Output the [x, y] coordinate of the center of the cell containing the given text.  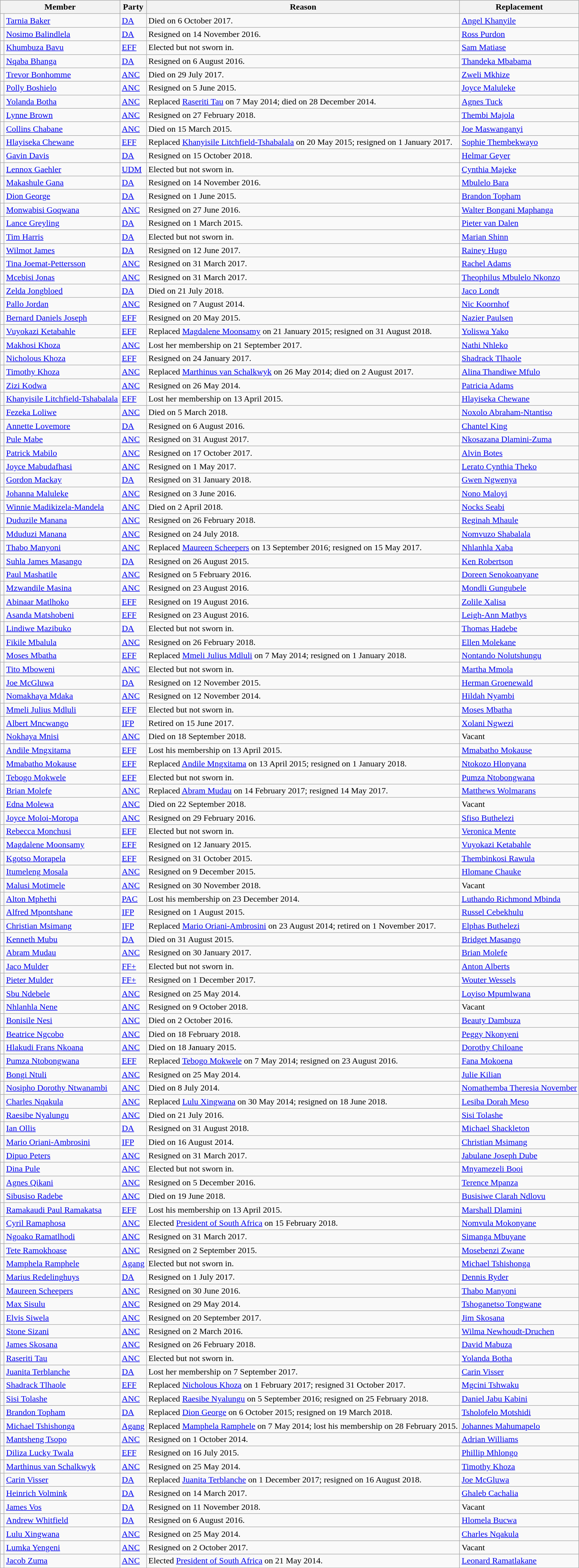
Resigned on 11 November 2018. [303, 1507]
Lance Greyling [62, 223]
Resigned on 26 May 2014. [303, 385]
Terence Mpanza [519, 1182]
Died on 5 March 2018. [303, 413]
Doreen Senokoanyane [519, 574]
Resigned on 1 July 2017. [303, 1277]
Albert Mncwango [62, 723]
Resigned on 24 January 2017. [303, 358]
Resigned on 1 March 2015. [303, 223]
Resigned on 3 June 2016. [303, 493]
Lesiba Dorah Meso [519, 1102]
Dorothy Chiloane [519, 1048]
Marian Shinn [519, 237]
Nocks Seabi [519, 507]
Johanna Maluleke [62, 493]
Bernard Daniels Joseph [62, 318]
Resigned on 31 October 2015. [303, 858]
Resigned on 9 October 2018. [303, 1007]
Agnes Qikani [62, 1182]
Marshall Dlamini [519, 1209]
Alvin Botes [519, 453]
Died on 18 January 2015. [303, 1048]
Cyril Ramaphosa [62, 1223]
Resigned on 24 July 2018. [303, 534]
Herman Groenewald [519, 683]
Angel Khanyile [519, 21]
Duduzile Manana [62, 520]
Adrian Williams [519, 1439]
Helmar Geyer [519, 155]
Mario Oriani-Ambrosini [62, 1142]
Marthinus van Schalkwyk [62, 1466]
Resigned on 29 February 2016. [303, 818]
Lost her membership on 21 September 2017. [303, 345]
Nhlanhla Xaba [519, 547]
Nicholous Khoza [62, 358]
Magdalene Moonsamy [62, 845]
Tshoganetso Tongwane [519, 1304]
Ntokozo Hlonyana [519, 764]
Luthando Richmond Mbinda [519, 899]
Dennis Ryder [519, 1277]
Jim Skosana [519, 1318]
Walter Bongani Maphanga [519, 210]
Replaced Mamphela Ramphele on 7 May 2014; lost his membership on 28 February 2015. [303, 1426]
Wouter Wessels [519, 980]
Mondli Gungubele [519, 588]
Jaco Mulder [62, 966]
David Mabuza [519, 1345]
Tim Harris [62, 237]
Annette Lovemore [62, 426]
Bonisile Nesi [62, 1020]
Replaced Abram Mudau on 14 February 2017; resigned 14 May 2017. [303, 791]
Andile Mngxitama [62, 750]
Elvis Siwela [62, 1318]
Resigned on 27 February 2018. [303, 115]
Simanga Mbuyane [519, 1236]
Hlakudi Frans Nkoana [62, 1048]
Resigned on 16 July 2015. [303, 1453]
Replaced Mmeli Julius Mdluli on 7 May 2014; resigned on 1 January 2018. [303, 656]
Zelda Jongbloed [62, 291]
Mgcini Tshwaku [519, 1385]
Resigned on 1 June 2015. [303, 196]
Resigned on 5 June 2015. [303, 88]
Joyce Moloi-Moropa [62, 818]
Died on 15 March 2015. [303, 129]
Mmeli Julius Mdluli [62, 710]
Khanyisile Litchfield-Tshabalala [62, 399]
Daniel Jabu Kabini [519, 1399]
Hlomane Chauke [519, 872]
Died on 2 October 2016. [303, 1020]
Kenneth Mubu [62, 939]
Resigned on 31 August 2017. [303, 439]
Nomathemba Theresia November [519, 1088]
Sibusiso Radebe [62, 1196]
Patrick Mabilo [62, 453]
Replaced Tebogo Mokwele on 7 May 2014; resigned on 23 August 2016. [303, 1061]
James Vos [62, 1507]
Thomas Hadebe [519, 629]
Resigned on 2 October 2017. [303, 1547]
Resigned on 27 June 2016. [303, 210]
Alton Mphethi [62, 899]
Resigned on 14 March 2017. [303, 1493]
Gwen Ngwenya [519, 480]
Ghaleb Cachalia [519, 1493]
Resigned on 31 January 2018. [303, 480]
Tina Joemat-Pettersson [62, 264]
Fikile Mbalula [62, 642]
Johannes Mahumapelo [519, 1426]
Thandeka Mbabama [519, 61]
Alfred Mpontshane [62, 912]
Mduduzi Manana [62, 534]
Julie Kilian [519, 1075]
Pieter Mulder [62, 980]
Nathi Nhleko [519, 345]
Xolani Ngwezi [519, 723]
Joe Maswanganyi [519, 129]
Resigned on 26 August 2015. [303, 561]
Leonard Ramatlakane [519, 1561]
Jaco Londt [519, 291]
Replaced Mario Oriani-Ambrosini on 23 August 2014; retired on 1 November 2017. [303, 926]
Sbu Ndebele [62, 993]
Resigned on 9 December 2015. [303, 872]
Replaced Raesibe Nyalungu on 5 September 2016; resigned on 25 February 2018. [303, 1399]
Raseriti Tau [62, 1358]
Retired on 15 June 2017. [303, 723]
Died on 31 August 2015. [303, 939]
Tebogo Mokwele [62, 777]
Nhlanhla Nene [62, 1007]
Replaced Marthinus van Schalkwyk on 26 May 2014; died on 2 August 2017. [303, 372]
Suhla James Masango [62, 561]
Died on 16 August 2014. [303, 1142]
Ian Ollis [62, 1129]
James Skosana [62, 1345]
Theophilus Mbulelo Nkonzo [519, 277]
Noxolo Abraham-Ntantiso [519, 413]
Pieter van Dalen [519, 223]
Resigned on 19 August 2016. [303, 602]
Heinrich Volmink [62, 1493]
Itumeleng Mosala [62, 872]
Died on 2 April 2018. [303, 507]
Replaced Lulu Xingwana on 30 May 2014; resigned on 18 June 2018. [303, 1102]
Mamphela Ramphele [62, 1264]
Mzwandile Masina [62, 588]
Died on 18 September 2018. [303, 737]
Beatrice Ngcobo [62, 1034]
Ramakaudi Paul Ramakatsa [62, 1209]
Mbulelo Bara [519, 183]
Died on 21 July 2018. [303, 291]
Resigned on 1 May 2017. [303, 466]
Malusi Motimele [62, 885]
Nono Maloyi [519, 493]
Veronica Mente [519, 831]
Nkosazana Dlamini-Zuma [519, 439]
Nontando Nolutshungu [519, 656]
Martha Mmola [519, 669]
Anton Alberts [519, 966]
Replaced Juanita Terblanche on 1 December 2017; resigned on 16 August 2018. [303, 1480]
Resigned on 5 February 2016. [303, 574]
Matthews Wolmarans [519, 791]
Joyce Mabudafhasi [62, 466]
Reason [303, 7]
Makashule Gana [62, 183]
Mosebenzi Zwane [519, 1250]
Zizi Kodwa [62, 385]
Joyce Maluleke [519, 88]
Resigned on 30 November 2018. [303, 885]
Beauty Dambuza [519, 1020]
Marius Redelinghuys [62, 1277]
Polly Boshielo [62, 88]
Nazier Paulsen [519, 318]
Collins Chabane [62, 129]
Replaced Raseriti Tau on 7 May 2014; died on 28 December 2014. [303, 102]
Resigned on 31 August 2018. [303, 1129]
Resigned on 12 June 2017. [303, 250]
Diliza Lucky Twala [62, 1453]
Resigned on 30 January 2017. [303, 953]
Jacob Zuma [62, 1561]
Abinaar Matlhoko [62, 602]
Michael Shackleton [519, 1129]
Hildah Nyambi [519, 696]
Maureen Scheepers [62, 1291]
Abram Mudau [62, 953]
Died on 18 February 2018. [303, 1034]
Nic Koornhof [519, 304]
Tsholofelo Motshidi [519, 1412]
Yoliswa Yako [519, 331]
Fana Mokoena [519, 1061]
Agnes Tuck [519, 102]
Kgotso Morapela [62, 858]
Dina Pule [62, 1169]
Nokhaya Mnisi [62, 737]
Pallo Jordan [62, 304]
Rachel Adams [519, 264]
Resigned on 20 September 2017. [303, 1318]
Elphas Buthelezi [519, 926]
Makhosi Khoza [62, 345]
Resigned on 12 November 2015. [303, 683]
Lost her membership on 13 April 2015. [303, 399]
Mcebisi Jonas [62, 277]
Nomvula Mokonyane [519, 1223]
Hlomela Bucwa [519, 1520]
Resigned on 1 August 2015. [303, 912]
Died on 21 July 2016. [303, 1115]
Sam Matiase [519, 48]
Replaced Nicholous Khoza on 1 February 2017; resigned 31 October 2017. [303, 1385]
Zweli Mkhize [519, 75]
Resigned on 5 December 2016. [303, 1182]
Lennox Gaehler [62, 169]
Lulu Xingwana [62, 1534]
Tito Mboweni [62, 669]
Elected President of South Africa on 15 February 2018. [303, 1223]
Died on 22 September 2018. [303, 804]
Sophie Thembekwayo [519, 142]
Busisiwe Clarah Ndlovu [519, 1196]
Lynne Brown [62, 115]
Ross Purdon [519, 34]
Paul Mashatile [62, 574]
Replaced Khanyisile Litchfield-Tshabalala on 20 May 2015; resigned on 1 January 2017. [303, 142]
Replaced Dion George on 6 October 2015; resigned on 19 March 2018. [303, 1412]
Wilmot James [62, 250]
Reginah Mhaule [519, 520]
Wilma Newhoudt-Druchen [519, 1331]
Zolile Xalisa [519, 602]
Resigned on 29 May 2014. [303, 1304]
Party [133, 7]
Mantsheng Tsopo [62, 1439]
Resigned on 1 October 2014. [303, 1439]
Thembinkosi Rawula [519, 858]
Bongi Ntuli [62, 1075]
Loyiso Mpumlwana [519, 993]
Resigned on 2 September 2015. [303, 1250]
Tarnia Baker [62, 21]
Mnyamezeli Booi [519, 1169]
Max Sisulu [62, 1304]
Chantel King [519, 426]
Lumka Yengeni [62, 1547]
Stone Sizani [62, 1331]
Resigned on 15 October 2018. [303, 155]
Cynthia Majeke [519, 169]
Nosimo Balindlela [62, 34]
Edna Molewa [62, 804]
Fezeka Loliwe [62, 413]
Trevor Bonhomme [62, 75]
Replacement [519, 7]
Ngoako Ramatlhodi [62, 1236]
Resigned on 12 January 2015. [303, 845]
Dion George [62, 196]
Leigh-Ann Mathys [519, 615]
Russel Cebekhulu [519, 912]
Jabulane Joseph Dube [519, 1155]
Thembi Majola [519, 115]
Resigned on 30 June 2016. [303, 1291]
Ken Robertson [519, 561]
Died on 6 October 2017. [303, 21]
Asanda Matshobeni [62, 615]
Peggy Nkonyeni [519, 1034]
Nomakhaya Mdaka [62, 696]
Replaced Maureen Scheepers on 13 September 2016; resigned on 15 May 2017. [303, 547]
Raesibe Nyalungu [62, 1115]
Gavin Davis [62, 155]
PAC [133, 899]
Sfiso Buthelezi [519, 818]
Replaced Magdalene Moonsamy on 21 January 2015; resigned on 31 August 2018. [303, 331]
Khumbuza Bavu [62, 48]
Replaced Andile Mngxitama on 13 April 2015; resigned on 1 January 2018. [303, 764]
Member [60, 7]
Lerato Cynthia Theko [519, 466]
Lindiwe Mazibuko [62, 629]
Lost her membership on 7 September 2017. [303, 1372]
Resigned on 2 March 2016. [303, 1331]
Pule Mabe [62, 439]
Nomvuzo Shabalala [519, 534]
Nosipho Dorothy Ntwanambi [62, 1088]
Resigned on 20 May 2015. [303, 318]
Dipuo Peters [62, 1155]
UDM [133, 169]
Bridget Masango [519, 939]
Juanita Terblanche [62, 1372]
Died on 8 July 2014. [303, 1088]
Died on 19 June 2018. [303, 1196]
Nqaba Bhanga [62, 61]
Patricia Adams [519, 385]
Resigned on 7 August 2014. [303, 304]
Alina Thandiwe Mfulo [519, 372]
Andrew Whitfield [62, 1520]
Resigned on 1 December 2017. [303, 980]
Elected President of South Africa on 21 May 2014. [303, 1561]
Phillip Mhlongo [519, 1453]
Monwabisi Goqwana [62, 210]
Tete Ramokhoase [62, 1250]
Ellen Molekane [519, 642]
Rainey Hugo [519, 250]
Died on 29 July 2017. [303, 75]
Resigned on 17 October 2017. [303, 453]
Lost his membership on 23 December 2014. [303, 899]
Rebecca Monchusi [62, 831]
Gordon Mackay [62, 480]
Resigned on 12 November 2014. [303, 696]
Winnie Madikizela-Mandela [62, 507]
